Search for the cell housing the specified text and yield its [X, Y] center coordinate. 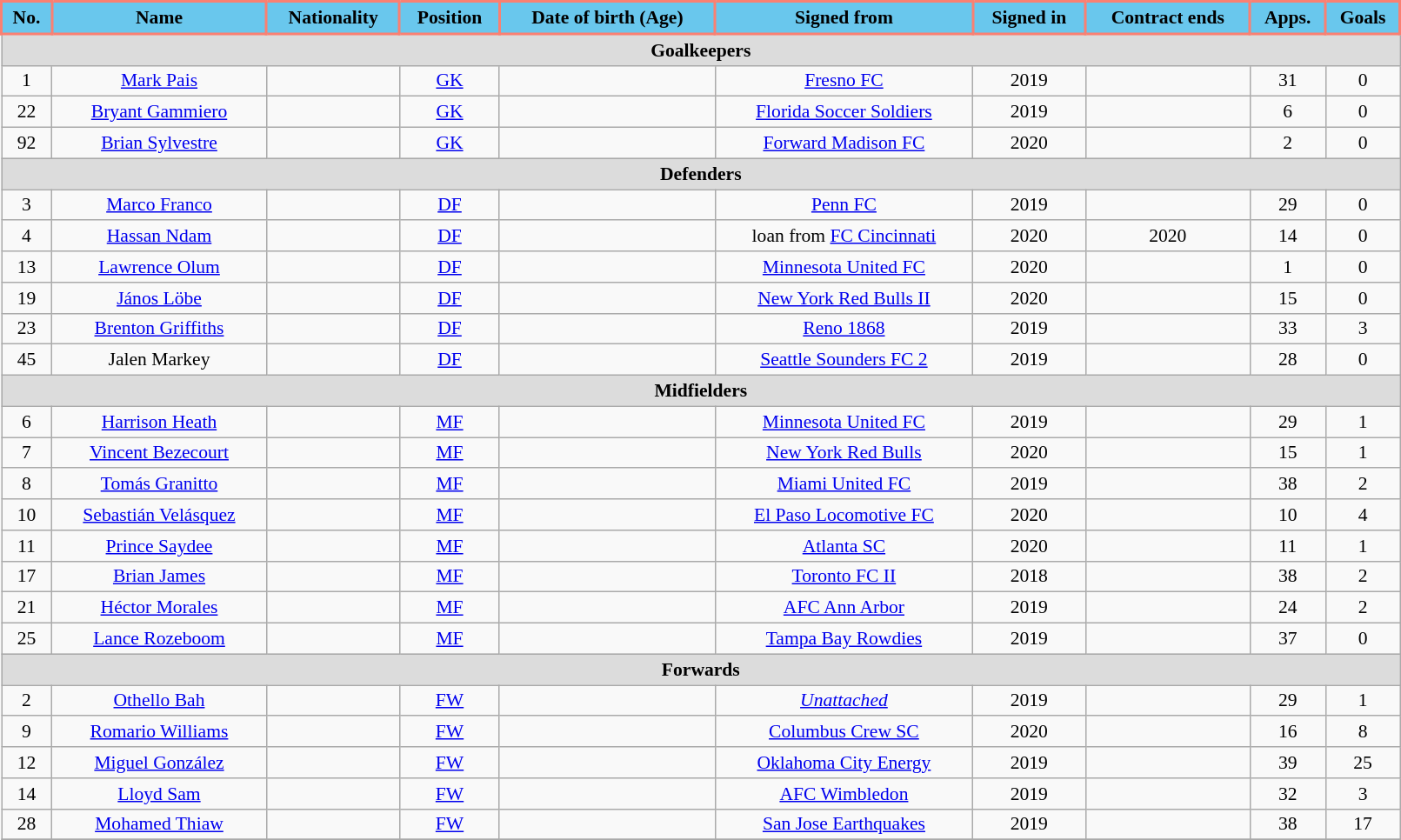
Reno 1868 [844, 329]
39 [1287, 763]
45 [27, 360]
Prince Saydee [158, 546]
Penn FC [844, 205]
El Paso Locomotive FC [844, 515]
22 [27, 112]
Nationality [334, 17]
Atlanta SC [844, 546]
Mark Pais [158, 81]
Jalen Markey [158, 360]
Brian James [158, 577]
19 [27, 298]
12 [27, 763]
31 [1287, 81]
Columbus Crew SC [844, 732]
New York Red Bulls II [844, 298]
No. [27, 17]
2018 [1029, 577]
Forwards [701, 670]
New York Red Bulls [844, 453]
Oklahoma City Energy [844, 763]
San Jose Earthquakes [844, 824]
Romario Williams [158, 732]
Lawrence Olum [158, 267]
Tampa Bay Rowdies [844, 639]
Date of birth (Age) [607, 17]
Name [158, 17]
Hassan Ndam [158, 237]
33 [1287, 329]
Toronto FC II [844, 577]
loan from FC Cincinnati [844, 237]
Defenders [701, 174]
24 [1287, 608]
Lance Rozeboom [158, 639]
Midfielders [701, 391]
Marco Franco [158, 205]
Mohamed Thiaw [158, 824]
7 [27, 453]
Bryant Gammiero [158, 112]
21 [27, 608]
Brenton Griffiths [158, 329]
37 [1287, 639]
92 [27, 143]
János Löbe [158, 298]
Othello Bah [158, 701]
13 [27, 267]
Contract ends [1167, 17]
Sebastián Velásquez [158, 515]
Héctor Morales [158, 608]
AFC Ann Arbor [844, 608]
Vincent Bezecourt [158, 453]
Tomás Granitto [158, 484]
Harrison Heath [158, 422]
AFC Wimbledon [844, 794]
23 [27, 329]
Seattle Sounders FC 2 [844, 360]
Goals [1363, 17]
Position [450, 17]
Miguel González [158, 763]
Brian Sylvestre [158, 143]
Signed in [1029, 17]
Fresno FC [844, 81]
Lloyd Sam [158, 794]
Goalkeepers [701, 50]
Apps. [1287, 17]
32 [1287, 794]
16 [1287, 732]
Florida Soccer Soldiers [844, 112]
Forward Madison FC [844, 143]
Unattached [844, 701]
9 [27, 732]
Miami United FC [844, 484]
Signed from [844, 17]
